From the cell containing the given text, extract its center point as (X, Y) coordinate. 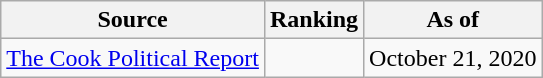
October 21, 2020 (453, 58)
As of (453, 20)
Source (133, 20)
The Cook Political Report (133, 58)
Ranking (314, 20)
